Search for the cell housing the specified text and yield its [X, Y] center coordinate. 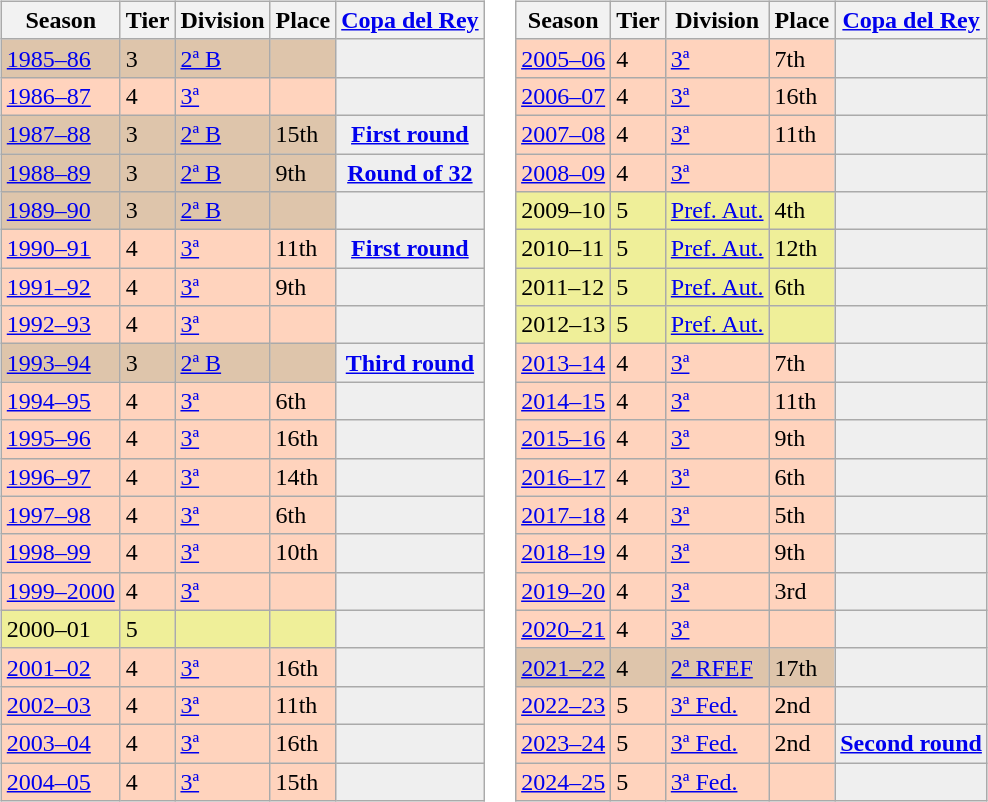
2012–13 [564, 325]
2014–15 [564, 401]
2022–23 [564, 705]
1992–93 [60, 325]
14th [303, 477]
1997–98 [60, 515]
2024–25 [564, 781]
2015–16 [564, 439]
2013–14 [564, 363]
2009–10 [564, 211]
2021–22 [564, 667]
2019–20 [564, 591]
12th [802, 249]
Round of 32 [410, 173]
1994–95 [60, 401]
10th [303, 553]
3rd [802, 591]
1989–90 [60, 211]
2008–09 [564, 173]
2010–11 [564, 249]
1999–2000 [60, 591]
1987–88 [60, 134]
2002–03 [60, 705]
5th [802, 515]
1986–87 [60, 96]
1996–97 [60, 477]
1990–91 [60, 249]
2001–02 [60, 667]
2018–19 [564, 553]
2006–07 [564, 96]
Second round [912, 743]
2023–24 [564, 743]
1991–92 [60, 287]
1998–99 [60, 553]
2003–04 [60, 743]
2004–05 [60, 781]
2000–01 [60, 629]
1985–86 [60, 58]
17th [802, 667]
Third round [410, 363]
1995–96 [60, 439]
2017–18 [564, 515]
4th [802, 211]
2011–12 [564, 287]
1988–89 [60, 173]
2020–21 [564, 629]
2016–17 [564, 477]
2007–08 [564, 134]
1993–94 [60, 363]
2ª RFEF [717, 667]
2005–06 [564, 58]
